Scan for the cell matching the given text and deliver its (X, Y) coordinate at center. 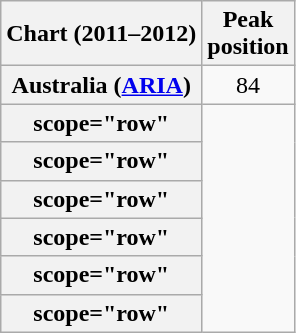
Chart (2011–2012) (102, 34)
Australia (ARIA) (102, 85)
84 (248, 85)
Peakposition (248, 34)
